Output the (X, Y) coordinate of the center of the cell containing the given text.  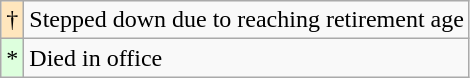
Died in office (247, 58)
* (12, 58)
Stepped down due to reaching retirement age (247, 20)
† (12, 20)
